Output the [X, Y] coordinate of the center of the cell containing the given text.  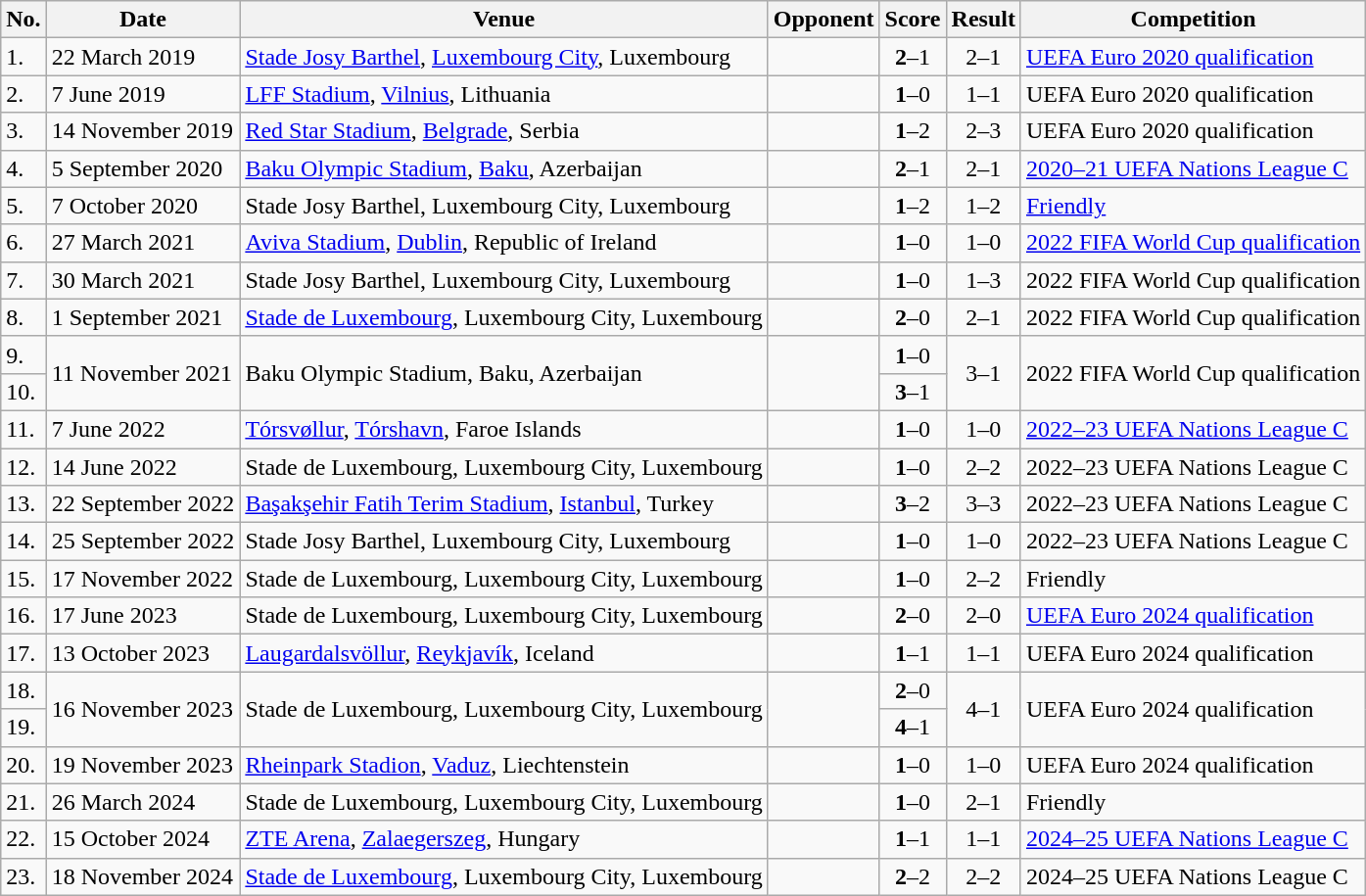
22 March 2019 [143, 57]
20. [24, 765]
10. [24, 392]
18. [24, 690]
18 November 2024 [143, 876]
25 September 2022 [143, 542]
17. [24, 653]
Venue [503, 20]
14 June 2022 [143, 467]
Başakşehir Fatih Terim Stadium, Istanbul, Turkey [503, 504]
8. [24, 317]
7 June 2022 [143, 429]
13. [24, 504]
22. [24, 839]
1–3 [983, 280]
2. [24, 94]
7 June 2019 [143, 94]
23. [24, 876]
17 November 2022 [143, 579]
22 September 2022 [143, 504]
14 November 2019 [143, 131]
1. [24, 57]
16 November 2023 [143, 709]
21. [24, 802]
LFF Stadium, Vilnius, Lithuania [503, 94]
11. [24, 429]
5 September 2020 [143, 168]
1 September 2021 [143, 317]
2020–21 UEFA Nations League C [1193, 168]
Competition [1193, 20]
19. [24, 728]
14. [24, 542]
Tórsvøllur, Tórshavn, Faroe Islands [503, 429]
17 June 2023 [143, 616]
5. [24, 206]
30 March 2021 [143, 280]
11 November 2021 [143, 373]
7. [24, 280]
3–3 [983, 504]
26 March 2024 [143, 802]
Date [143, 20]
No. [24, 20]
16. [24, 616]
Aviva Stadium, Dublin, Republic of Ireland [503, 243]
Result [983, 20]
15 October 2024 [143, 839]
19 November 2023 [143, 765]
ZTE Arena, Zalaegerszeg, Hungary [503, 839]
4. [24, 168]
9. [24, 354]
Red Star Stadium, Belgrade, Serbia [503, 131]
13 October 2023 [143, 653]
27 March 2021 [143, 243]
6. [24, 243]
Rheinpark Stadion, Vaduz, Liechtenstein [503, 765]
3. [24, 131]
3–2 [913, 504]
15. [24, 579]
2–3 [983, 131]
12. [24, 467]
7 October 2020 [143, 206]
Opponent [824, 20]
Laugardalsvöllur, Reykjavík, Iceland [503, 653]
Score [913, 20]
